Locate the cell with the specified text and output its (x, y) center coordinate. 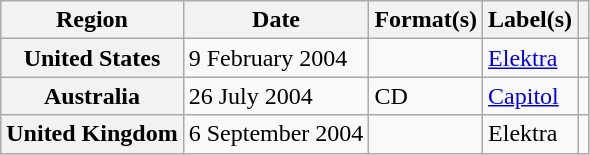
CD (426, 96)
Region (92, 20)
Format(s) (426, 20)
United Kingdom (92, 134)
Date (276, 20)
26 July 2004 (276, 96)
9 February 2004 (276, 58)
Australia (92, 96)
Label(s) (530, 20)
Capitol (530, 96)
6 September 2004 (276, 134)
United States (92, 58)
